Capture the cell that displays the provided text and extract its (x, y) central coordinate. 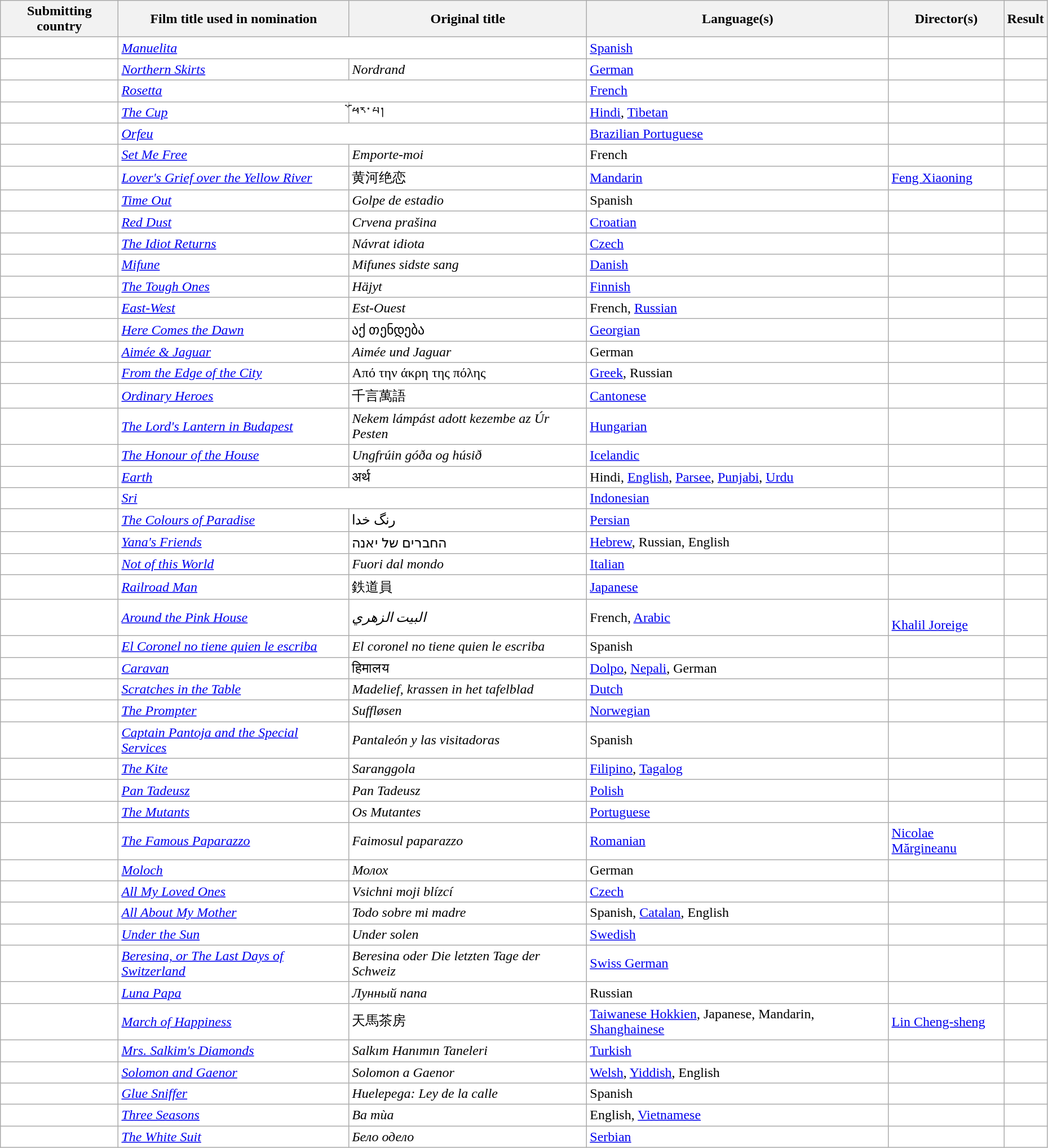
Taiwanese Hokkien, Japanese, Mandarin, Shanghainese (737, 1022)
Portuguese (737, 812)
Hebrew, Russian, English (737, 542)
Mifune (233, 265)
French, Arabic (737, 617)
Around the Pink House (233, 617)
Danish (737, 265)
Лунный папа (468, 992)
Hindi, English, Parsee, Punjabi, Urdu (737, 476)
天馬茶房 (468, 1022)
Swedish (737, 934)
Pantaleón y las visitadoras (468, 740)
The Mutants (233, 812)
Lin Cheng-sheng (946, 1022)
Original title (468, 19)
Ungfrúin góða og húsið (468, 455)
The Idiot Returns (233, 244)
Captain Pantoja and the Special Services (233, 740)
The Cup (233, 112)
Hindi, Tibetan (737, 112)
Fuori dal mondo (468, 564)
Glue Sniffer (233, 1094)
Set Me Free (233, 155)
Faimosul paparazzo (468, 841)
Here Comes the Dawn (233, 330)
Croatian (737, 222)
Lover's Grief over the Yellow River (233, 178)
Бело одело (468, 1137)
Solomon a Gaenor (468, 1072)
Rosetta (353, 91)
The Lord's Lantern in Budapest (233, 426)
March of Happiness (233, 1022)
Sri (353, 498)
Spanish, Catalan, English (737, 913)
Icelandic (737, 455)
Russian (737, 992)
Solomon and Gaenor (233, 1072)
Saranggola (468, 769)
千言萬語 (468, 396)
Greek, Russian (737, 373)
The Colours of Paradise (233, 520)
Dolpo, Nepali, German (737, 668)
Häjyt (468, 286)
Crvena prašina (468, 222)
აქ თენდება (468, 330)
鉄道員 (468, 588)
Norwegian (737, 711)
ཕོར་པ། (468, 112)
Nekem lámpást adott kezembe az Úr Pesten (468, 426)
French, Russian (737, 308)
Filipino, Tagalog (737, 769)
Vsichni moji blízcí (468, 891)
Est-Ouest (468, 308)
Result (1025, 19)
Dutch (737, 690)
Not of this World (233, 564)
Από την άκρη της πόλης (468, 373)
Cantonese (737, 396)
Brazilian Portuguese (737, 134)
The Tough Ones (233, 286)
East-West (233, 308)
Молох (468, 870)
Under solen (468, 934)
Serbian (737, 1137)
From the Edge of the City (233, 373)
החברים של יאנה (468, 542)
The Kite (233, 769)
Persian (737, 520)
Moloch (233, 870)
Language(s) (737, 19)
Aimée und Jaguar (468, 352)
رنگ خدا (468, 520)
The Honour of the House (233, 455)
البيت الزهري (468, 617)
Finnish (737, 286)
Návrat idiota (468, 244)
Madelief, krassen in het tafelblad (468, 690)
Director(s) (946, 19)
The White Suit (233, 1137)
Nicolae Mărgineanu (946, 841)
English, Vietnamese (737, 1115)
Todo sobre mi madre (468, 913)
Turkish (737, 1050)
Mrs. Salkim's Diamonds (233, 1050)
Indonesian (737, 498)
All My Loved Ones (233, 891)
Northern Skirts (233, 69)
Three Seasons (233, 1115)
Os Mutantes (468, 812)
Emporte-moi (468, 155)
Earth (233, 476)
Manuelita (353, 48)
Golpe de estadio (468, 201)
Khalil Joreige (946, 617)
Hungarian (737, 426)
Romanian (737, 841)
Time Out (233, 201)
All About My Mother (233, 913)
Salkım Hanımın Taneleri (468, 1050)
Luna Papa (233, 992)
Railroad Man (233, 588)
Suffløsen (468, 711)
Orfeu (353, 134)
अर्थ (468, 476)
Under the Sun (233, 934)
Swiss German (737, 963)
Film title used in nomination (233, 19)
हिमालय (468, 668)
The Prompter (233, 711)
Italian (737, 564)
El coronel no tiene quien le escriba (468, 646)
Ba mùa (468, 1115)
Mandarin (737, 178)
The Famous Paparazzo (233, 841)
黄河绝恋 (468, 178)
Mifunes sidste sang (468, 265)
Beresina, or The Last Days of Switzerland (233, 963)
Ordinary Heroes (233, 396)
Caravan (233, 668)
Beresina oder Die letzten Tage der Schweiz (468, 963)
Huelepega: Ley de la calle (468, 1094)
Yana's Friends (233, 542)
El Coronel no tiene quien le escriba (233, 646)
Aimée & Jaguar (233, 352)
Scratches in the Table (233, 690)
Japanese (737, 588)
Georgian (737, 330)
Welsh, Yiddish, English (737, 1072)
Polish (737, 791)
Submitting country (60, 19)
Feng Xiaoning (946, 178)
Red Dust (233, 222)
Nordrand (468, 69)
